Find where the given text appears and provide that cell's center as [x, y] coordinate. 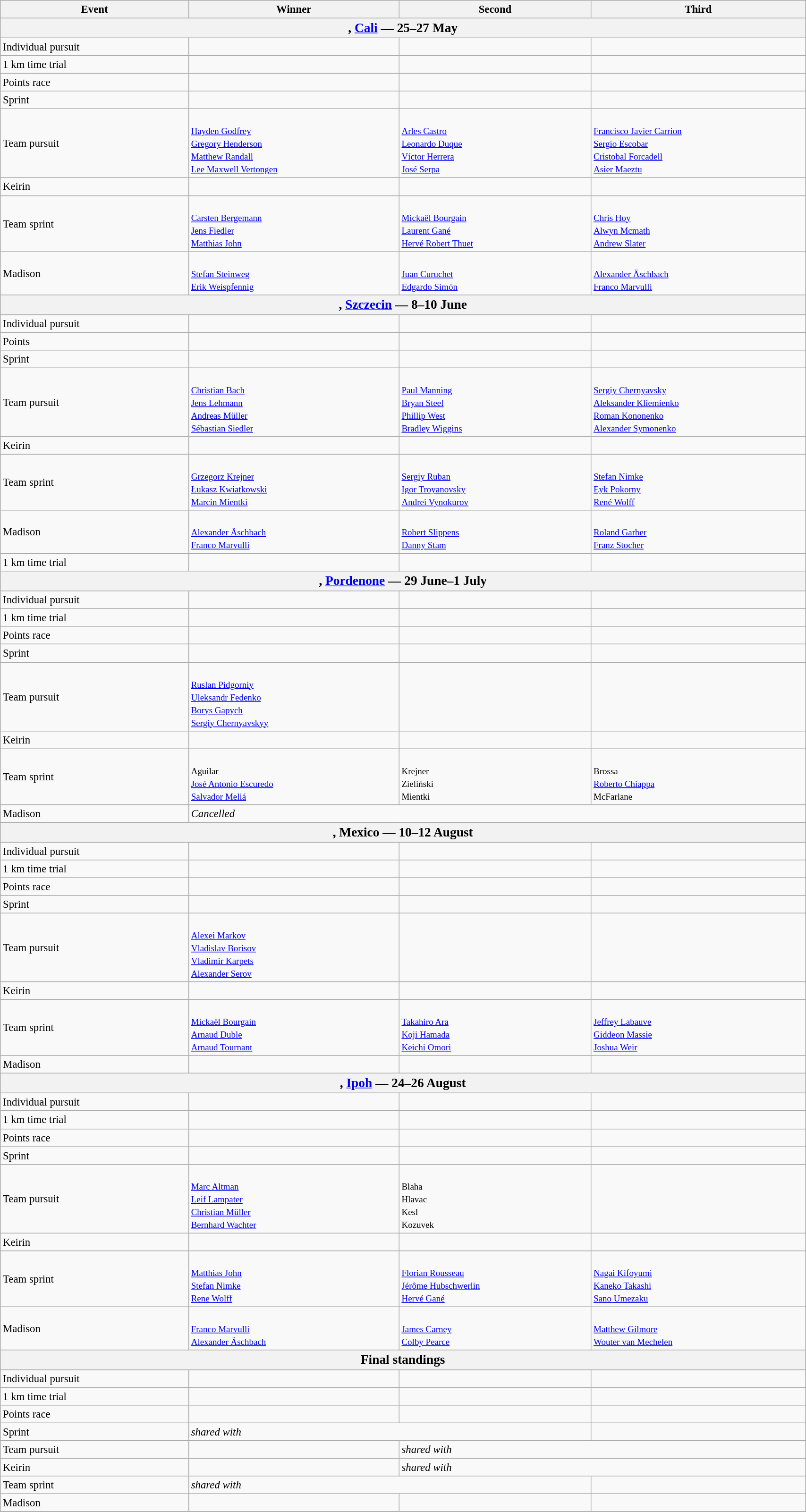
BlahaHlavacKeslKozuvek [495, 1199]
Takahiro AraKoji HamadaKeichi Omori [495, 1028]
Alexei MarkovVladislav BorisovVladimir KarpetsAlexander Serov [294, 948]
Sergiy Ruban Igor Troyanovsky Andrei Vynokurov [495, 482]
Matthias JohnStefan NimkeRene Wolff [294, 1279]
Second [495, 9]
, Pordenone — 29 June–1 July [403, 581]
Ruslan PidgorniyUleksandr FedenkoBorys GapychSergiy Chernyavskyy [294, 697]
James CarneyColby Pearce [495, 1328]
KrejnerZielińskiMientki [495, 777]
Jeffrey LabauveGiddeon MassieJoshua Weir [698, 1028]
Nagai KifoyumiKaneko TakashiSano Umezaku [698, 1279]
Paul Manning Bryan Steel Phillip West Bradley Wiggins [495, 402]
Event [94, 9]
Final standings [403, 1360]
Third [698, 9]
, Szczecin — 8–10 June [403, 304]
Juan Curuchet Edgardo Simón [495, 273]
, Ipoh — 24–26 August [403, 1083]
Matthew GilmoreWouter van Mechelen [698, 1328]
Christian Bach Jens Lehmann Andreas Müller Sébastian Siedler [294, 402]
, Mexico — 10–12 August [403, 832]
Carsten Bergemann Jens Fiedler Matthias John [294, 224]
Cancelled [497, 813]
Chris Hoy Alwyn Mcmath Andrew Slater [698, 224]
Mickaël Bourgain Laurent Gané Hervé Robert Thuet [495, 224]
BrossaRoberto ChiappaMcFarlane [698, 777]
Grzegorz Krejner Łukasz Kwiatkowski Marcin Mientki [294, 482]
Mickaël BourgainArnaud DubleArnaud Tournant [294, 1028]
Francisco Javier Carrion Sergio Escobar Cristobal Forcadell Asier Maeztu [698, 144]
Franco MarvulliAlexander Äschbach [294, 1328]
Florian RousseauJérôme HubschwerlinHervé Gané [495, 1279]
Hayden Godfrey Gregory Henderson Matthew Randall Lee Maxwell Vertongen [294, 144]
Marc AltmanLeif LampaterChristian MüllerBernhard Wachter [294, 1199]
Arles Castro Leonardo DuqueVíctor Herrera José Serpa [495, 144]
Stefan Steinweg Erik Weispfennig [294, 273]
AguilarJosé Antonio EscuredoSalvador Meliá [294, 777]
Stefan Nimke Eyk Pokorny René Wolff [698, 482]
Points [94, 341]
Robert Slippens Danny Stam [495, 532]
Sergiy Chernyavsky Aleksander Kliemienko Roman Kononenko Alexander Symonenko [698, 402]
Winner [294, 9]
, Cali — 25–27 May [403, 28]
Roland Garber Franz Stocher [698, 532]
